Output the (X, Y) coordinate of the center of the cell containing the given text.  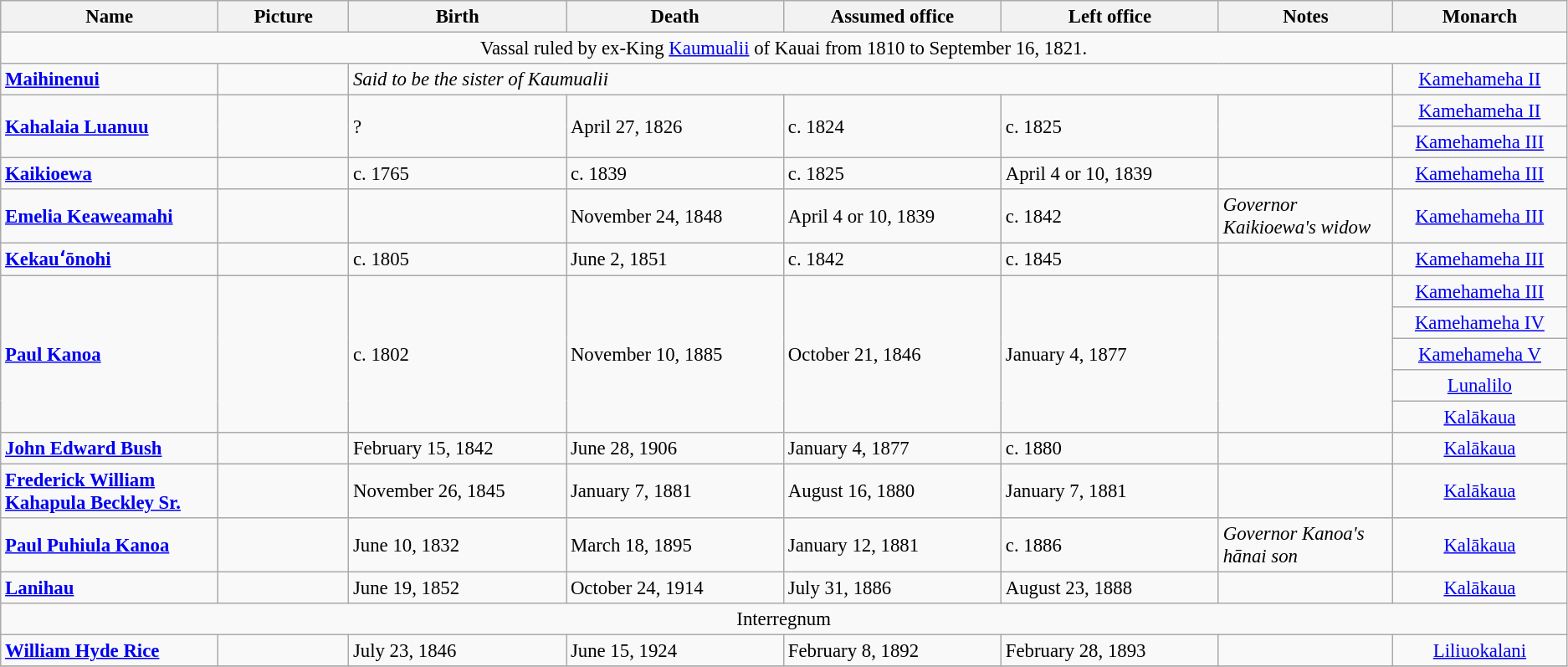
February 28, 1893 (1109, 651)
July 23, 1846 (458, 651)
c. 1805 (458, 259)
Kekauʻōnohi (110, 259)
Emelia Keaweamahi (110, 216)
c. 1886 (1109, 546)
c. 1845 (1109, 259)
c. 1839 (675, 174)
February 15, 1842 (458, 449)
c. 1765 (458, 174)
Said to be the sister of Kaumualii (871, 80)
Vassal ruled by ex-King Kaumualii of Kauai from 1810 to September 16, 1821. (784, 49)
November 26, 1845 (458, 490)
Monarch (1479, 17)
c. 1802 (458, 354)
June 19, 1852 (458, 587)
June 15, 1924 (675, 651)
John Edward Bush (110, 449)
Kamehameha V (1479, 354)
June 10, 1832 (458, 546)
April 27, 1826 (675, 127)
November 10, 1885 (675, 354)
Governor Kaikioewa's widow (1305, 216)
January 12, 1881 (893, 546)
October 24, 1914 (675, 587)
Paul Puhiula Kanoa (110, 546)
Kaikioewa (110, 174)
Assumed office (893, 17)
Name (110, 17)
Liliuokalani (1479, 651)
Left office (1109, 17)
Paul Kanoa (110, 354)
Kahalaia Luanuu (110, 127)
Death (675, 17)
August 23, 1888 (1109, 587)
July 31, 1886 (893, 587)
June 2, 1851 (675, 259)
November 24, 1848 (675, 216)
August 16, 1880 (893, 490)
c. 1880 (1109, 449)
Maihinenui (110, 80)
October 21, 1846 (893, 354)
February 8, 1892 (893, 651)
June 28, 1906 (675, 449)
March 18, 1895 (675, 546)
Lanihau (110, 587)
c. 1824 (893, 127)
Kamehameha IV (1479, 322)
William Hyde Rice (110, 651)
? (458, 127)
Interregnum (784, 619)
Frederick William Kahapula Beckley Sr. (110, 490)
Lunalilo (1479, 385)
Governor Kanoa's hānai son (1305, 546)
Picture (284, 17)
Notes (1305, 17)
Birth (458, 17)
